Return the (x, y) coordinate for the center point of the cell that contains the specified text.  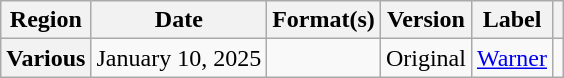
January 10, 2025 (179, 58)
Warner (512, 58)
Original (426, 58)
Version (426, 20)
Format(s) (324, 20)
Date (179, 20)
Region (46, 20)
Various (46, 58)
Label (512, 20)
